Capture the cell that displays the provided text and extract its (x, y) central coordinate. 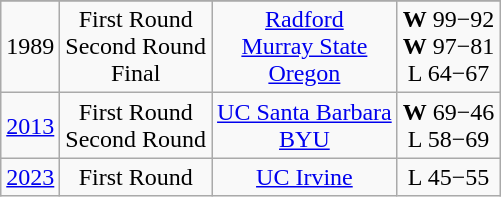
RadfordMurray StateOregon (305, 47)
W 69−46L 58−69 (448, 126)
First Round (136, 177)
1989 (30, 47)
UC Irvine (305, 177)
W 99−92W 97−81L 64−67 (448, 47)
UC Santa BarbaraBYU (305, 126)
2013 (30, 126)
2023 (30, 177)
First RoundSecond RoundFinal (136, 47)
L 45−55 (448, 177)
First RoundSecond Round (136, 126)
